Search for the cell housing the specified text and yield its [X, Y] center coordinate. 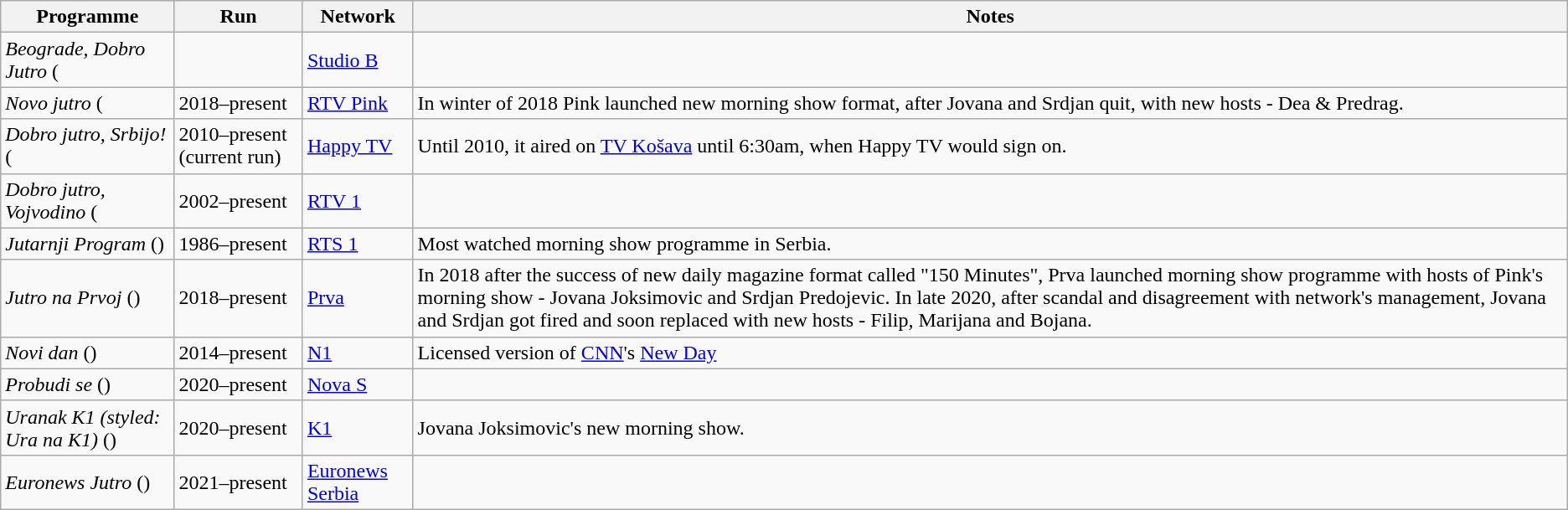
Euronews Serbia [358, 482]
RTS 1 [358, 244]
RTV Pink [358, 103]
Until 2010, it aired on TV Košava until 6:30am, when Happy TV would sign on. [990, 146]
Licensed version of CNN's New Day [990, 353]
Notes [990, 17]
Prva [358, 298]
Run [238, 17]
2002–present [238, 201]
Nova S [358, 384]
Jutro na Prvoj () [87, 298]
In winter of 2018 Pink launched new morning show format, after Jovana and Srdjan quit, with new hosts - Dea & Predrag. [990, 103]
Jutarnji Program () [87, 244]
Most watched morning show programme in Serbia. [990, 244]
RTV 1 [358, 201]
Network [358, 17]
Dobro jutro, Srbijo! ( [87, 146]
Jovana Joksimovic's new morning show. [990, 427]
Studio B [358, 60]
Novo jutro ( [87, 103]
2014–present [238, 353]
Probudi se () [87, 384]
N1 [358, 353]
2021–present [238, 482]
Happy TV [358, 146]
Novi dan () [87, 353]
Uranak K1 (styled: Ura na K1) () [87, 427]
Euronews Jutro () [87, 482]
Beograde, Dobro Jutro ( [87, 60]
K1 [358, 427]
1986–present [238, 244]
Dobro jutro, Vojvodino ( [87, 201]
2010–present (current run) [238, 146]
Programme [87, 17]
